Scan for the cell matching the given text and deliver its (X, Y) coordinate at center. 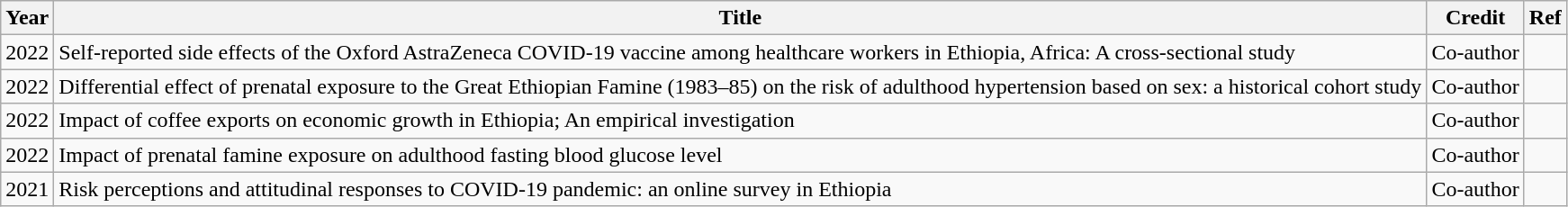
Year (27, 18)
Risk perceptions and attitudinal responses to COVID-19 pandemic: an online survey in Ethiopia (740, 189)
2021 (27, 189)
Ref (1545, 18)
Impact of coffee exports on economic growth in Ethiopia; An empirical investigation (740, 121)
Self-reported side effects of the Oxford AstraZeneca COVID-19 vaccine among healthcare workers in Ethiopia, Africa: A cross-sectional study (740, 52)
Title (740, 18)
Credit (1475, 18)
Impact of prenatal famine exposure on adulthood fasting blood glucose level (740, 155)
